For the text-containing cell, return its midpoint in [X, Y] coordinate format. 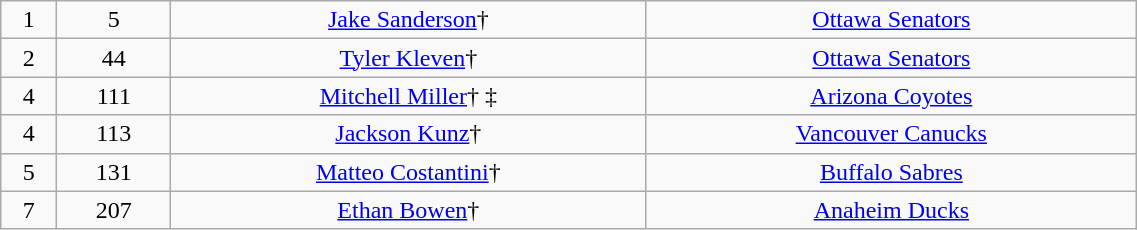
Jackson Kunz† [408, 134]
Tyler Kleven† [408, 58]
Anaheim Ducks [892, 210]
44 [114, 58]
Arizona Coyotes [892, 96]
Vancouver Canucks [892, 134]
111 [114, 96]
131 [114, 172]
Ethan Bowen† [408, 210]
207 [114, 210]
113 [114, 134]
1 [29, 20]
Buffalo Sabres [892, 172]
7 [29, 210]
Matteo Costantini† [408, 172]
Jake Sanderson† [408, 20]
Mitchell Miller† ‡ [408, 96]
2 [29, 58]
